Identify which cell holds the provided text, then report its (X, Y) central coordinate. 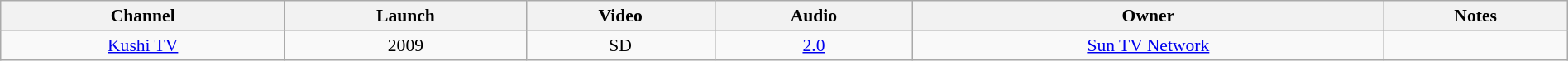
Channel (143, 16)
Launch (405, 16)
Owner (1148, 16)
Audio (814, 16)
2.0 (814, 45)
Notes (1475, 16)
Video (620, 16)
Kushi TV (143, 45)
2009 (405, 45)
SD (620, 45)
Sun TV Network (1148, 45)
